Return the (X, Y) coordinate for the center point of the cell that contains the specified text.  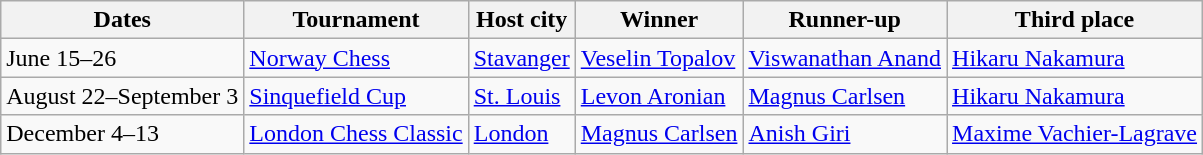
Host city (522, 20)
St. Louis (522, 96)
Viswanathan Anand (845, 58)
Veselin Topalov (659, 58)
Maxime Vachier-Lagrave (1075, 134)
Winner (659, 20)
Tournament (356, 20)
Norway Chess (356, 58)
Anish Giri (845, 134)
Third place (1075, 20)
Stavanger (522, 58)
London (522, 134)
June 15–26 (122, 58)
London Chess Classic (356, 134)
August 22–September 3 (122, 96)
Runner-up (845, 20)
December 4–13 (122, 134)
Dates (122, 20)
Levon Aronian (659, 96)
Sinquefield Cup (356, 96)
